Locate the cell with the specified text and output its (x, y) center coordinate. 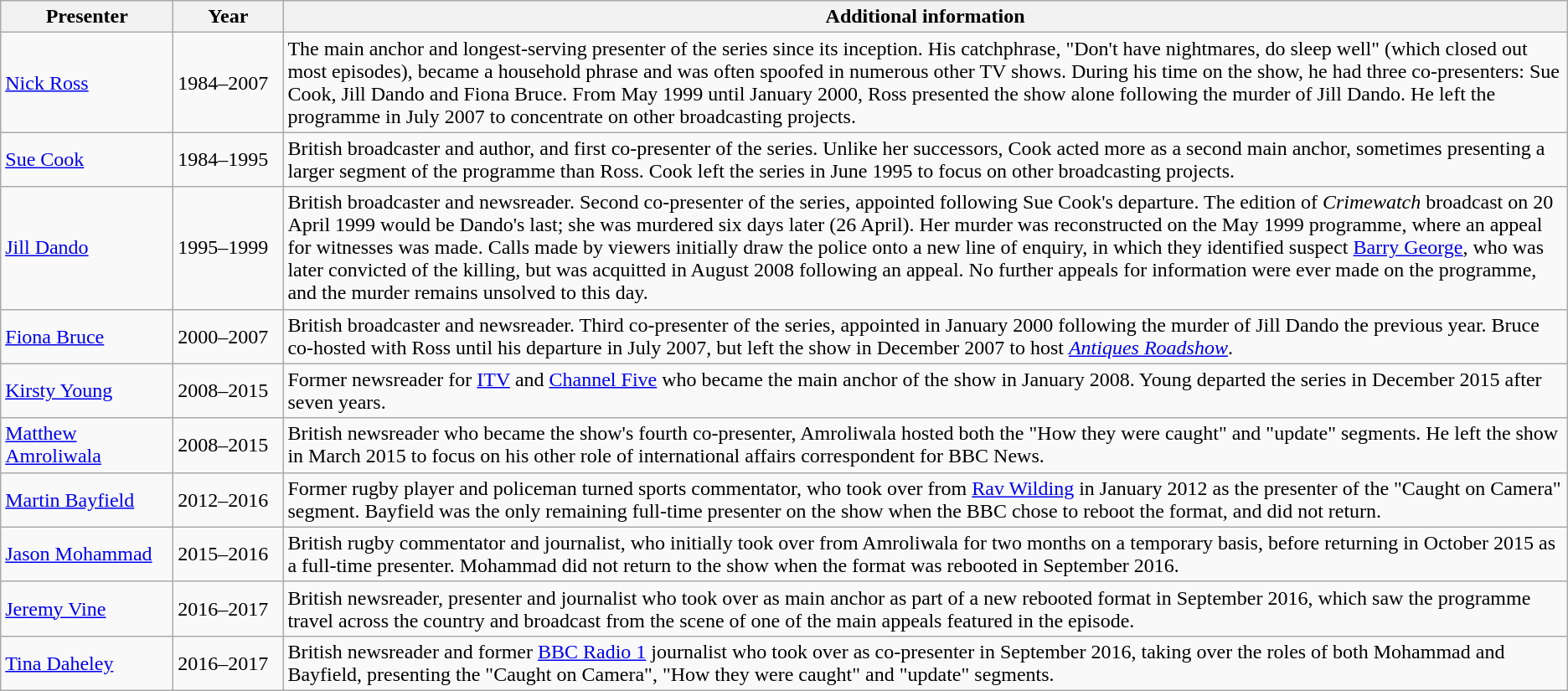
Additional information (925, 17)
Nick Ross (87, 82)
Martin Bayfield (87, 499)
2000–2007 (228, 337)
Fiona Bruce (87, 337)
Jason Mohammad (87, 554)
2012–2016 (228, 499)
Matthew Amroliwala (87, 446)
Kirsty Young (87, 390)
1984–2007 (228, 82)
Year (228, 17)
Jeremy Vine (87, 608)
Tina Daheley (87, 663)
1995–1999 (228, 248)
Jill Dando (87, 248)
2015–2016 (228, 554)
Presenter (87, 17)
1984–1995 (228, 159)
Sue Cook (87, 159)
